Capture the cell that displays the provided text and extract its [x, y] central coordinate. 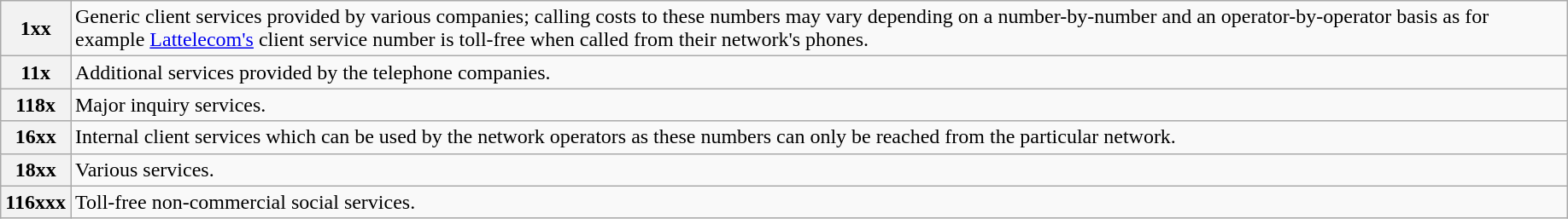
Toll-free non-commercial social services. [818, 202]
Various services. [818, 170]
16xx [36, 137]
118x [36, 105]
18xx [36, 170]
11x [36, 72]
Internal client services which can be used by the network operators as these numbers can only be reached from the particular network. [818, 137]
1xx [36, 29]
116xxx [36, 202]
Major inquiry services. [818, 105]
Additional services provided by the telephone companies. [818, 72]
